Determine the (X, Y) coordinate at the center of the cell enclosing the given text.  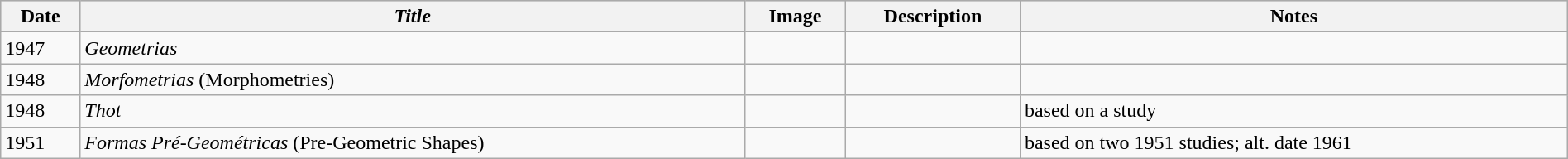
Formas Pré-Geométricas (Pre-Geometric Shapes) (413, 142)
Title (413, 17)
based on two 1951 studies; alt. date 1961 (1293, 142)
1947 (41, 48)
based on a study (1293, 111)
Image (795, 17)
Geometrias (413, 48)
Notes (1293, 17)
Description (933, 17)
Thot (413, 111)
Date (41, 17)
1951 (41, 142)
Morfometrias (Morphometries) (413, 79)
